Capture the cell that displays the provided text and extract its [X, Y] central coordinate. 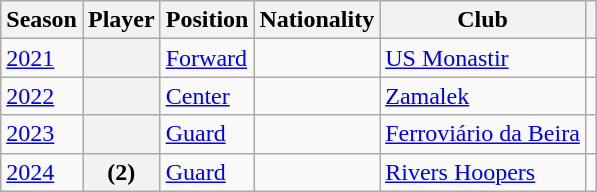
2024 [42, 172]
Season [42, 20]
Forward [207, 58]
US Monastir [483, 58]
Nationality [317, 20]
Club [483, 20]
Ferroviário da Beira [483, 134]
2021 [42, 58]
2023 [42, 134]
2022 [42, 96]
(2) [121, 172]
Position [207, 20]
Player [121, 20]
Center [207, 96]
Rivers Hoopers [483, 172]
Zamalek [483, 96]
